From the cell containing the given text, extract its center point as [X, Y] coordinate. 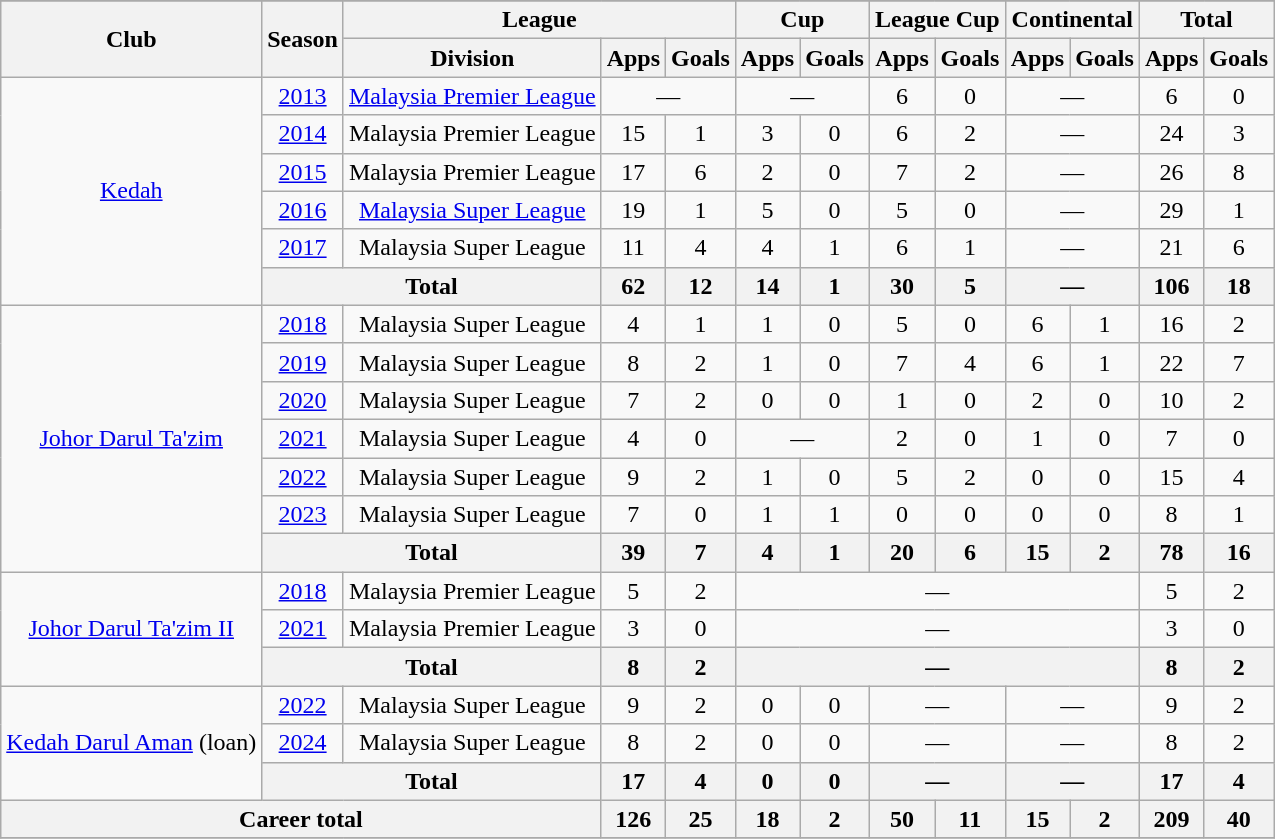
40 [1239, 819]
30 [902, 286]
19 [633, 210]
League [539, 20]
22 [1171, 362]
21 [1171, 248]
2014 [303, 134]
209 [1171, 819]
2013 [303, 96]
2024 [303, 743]
Club [132, 39]
25 [701, 819]
Johor Darul Ta'zim II [132, 629]
2020 [303, 400]
106 [1171, 286]
26 [1171, 172]
2015 [303, 172]
14 [767, 286]
2019 [303, 362]
Cup [802, 20]
Division [472, 58]
2023 [303, 515]
24 [1171, 134]
10 [1171, 400]
29 [1171, 210]
Johor Darul Ta'zim [132, 438]
126 [633, 819]
Continental [1072, 20]
2016 [303, 210]
Season [303, 39]
League Cup [937, 20]
78 [1171, 553]
2017 [303, 248]
Kedah Darul Aman (loan) [132, 743]
62 [633, 286]
Career total [301, 819]
12 [701, 286]
39 [633, 553]
50 [902, 819]
Kedah [132, 191]
20 [902, 553]
